Identify which cell holds the provided text, then report its (X, Y) central coordinate. 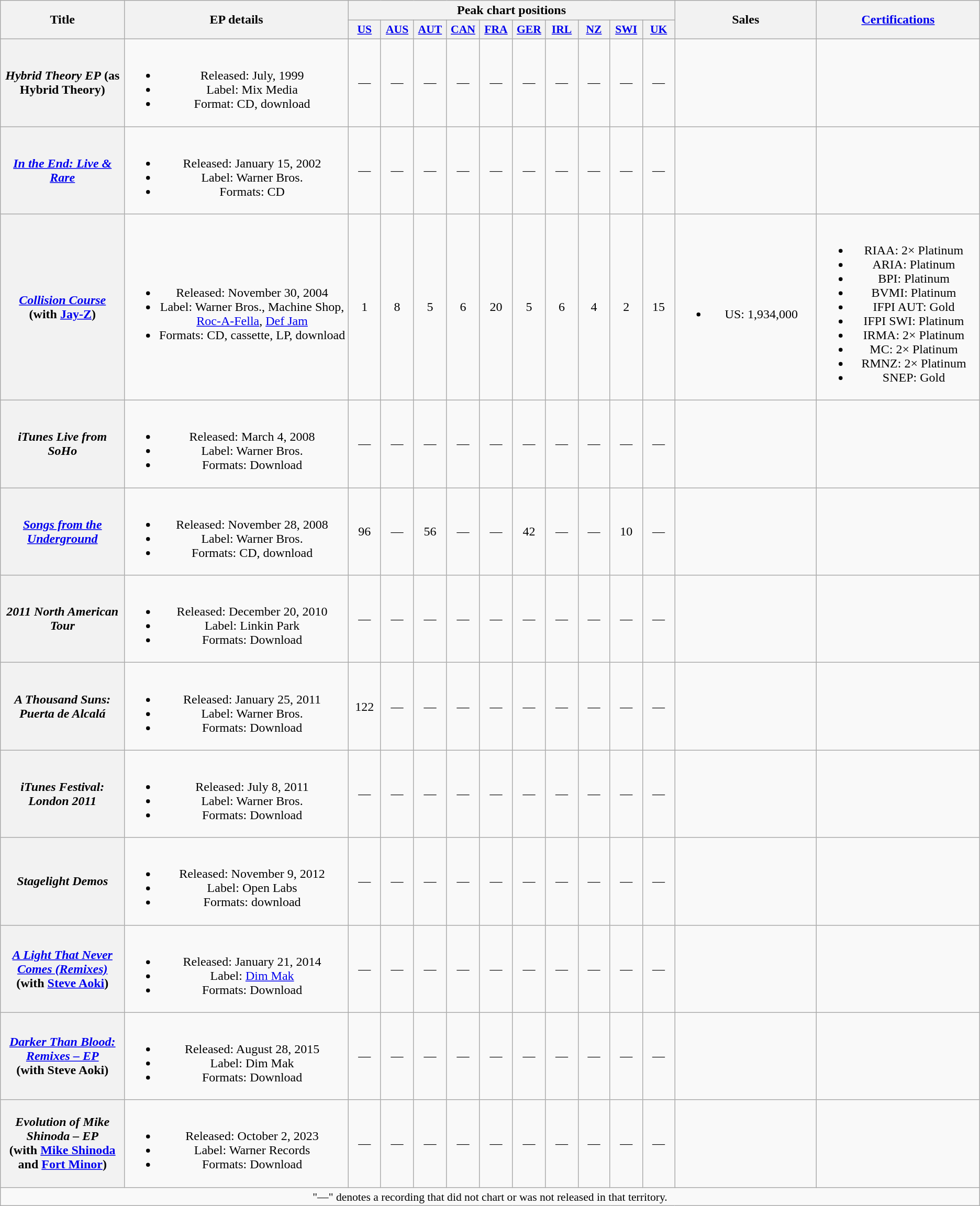
Songs from the Underground (63, 532)
AUS (397, 30)
Collision Course(with Jay-Z) (63, 307)
42 (529, 532)
US: 1,934,000 (745, 307)
iTunes Live from SoHo (63, 444)
Released: March 4, 2008Label: Warner Bros.Formats: Download (237, 444)
"—" denotes a recording that did not chart or was not released in that territory. (490, 1197)
Released: November 28, 2008Label: Warner Bros.Formats: CD, download (237, 532)
15 (659, 307)
Released: August 28, 2015Label: Dim MakFormats: Download (237, 1056)
EP details (237, 20)
Released: November 9, 2012Label: Open LabsFormats: download (237, 881)
US (364, 30)
8 (397, 307)
RIAA: 2× PlatinumARIA: PlatinumBPI: PlatinumBVMI: PlatinumIFPI AUT: GoldIFPI SWI: PlatinumIRMA: 2× PlatinumMC: 2× PlatinumRMNZ: 2× PlatinumSNEP: Gold (898, 307)
Stagelight Demos (63, 881)
Title (63, 20)
4 (594, 307)
UK (659, 30)
122 (364, 707)
Certifications (898, 20)
96 (364, 532)
Released: January 25, 2011Label: Warner Bros.Formats: Download (237, 707)
Released: July 8, 2011Label: Warner Bros.Formats: Download (237, 794)
20 (496, 307)
Released: July, 1999Label: Mix MediaFormat: CD, download (237, 83)
A Light That Never Comes (Remixes)(with Steve Aoki) (63, 968)
SWI (626, 30)
CAN (463, 30)
In the End: Live & Rare (63, 171)
IRL (562, 30)
Released: December 20, 2010Label: Linkin ParkFormats: Download (237, 619)
1 (364, 307)
2011 North American Tour (63, 619)
2 (626, 307)
56 (430, 532)
GER (529, 30)
iTunes Festival: London 2011 (63, 794)
FRA (496, 30)
Released: January 21, 2014Label: Dim MakFormats: Download (237, 968)
Sales (745, 20)
AUT (430, 30)
A Thousand Suns: Puerta de Alcalá (63, 707)
Released: November 30, 2004Label: Warner Bros., Machine Shop, Roc-A-Fella, Def JamFormats: CD, cassette, LP, download (237, 307)
Hybrid Theory EP (as Hybrid Theory) (63, 83)
10 (626, 532)
Released: January 15, 2002Label: Warner Bros.Formats: CD (237, 171)
Peak chart positions (511, 10)
Darker Than Blood: Remixes – EP(with Steve Aoki) (63, 1056)
Released: October 2, 2023Label: Warner RecordsFormats: Download (237, 1143)
NZ (594, 30)
Evolution of Mike Shinoda – EP(with Mike Shinoda and Fort Minor) (63, 1143)
